Return the (x, y) coordinate for the center point of the cell that contains the specified text.  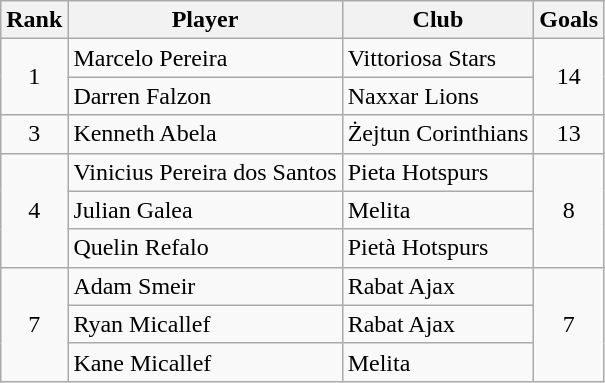
Darren Falzon (205, 96)
14 (569, 77)
Club (438, 20)
Goals (569, 20)
3 (34, 134)
Pietà Hotspurs (438, 248)
Adam Smeir (205, 286)
Kane Micallef (205, 362)
13 (569, 134)
Vittoriosa Stars (438, 58)
Żejtun Corinthians (438, 134)
Julian Galea (205, 210)
Pieta Hotspurs (438, 172)
1 (34, 77)
Naxxar Lions (438, 96)
Marcelo Pereira (205, 58)
4 (34, 210)
Vinicius Pereira dos Santos (205, 172)
8 (569, 210)
Kenneth Abela (205, 134)
Player (205, 20)
Rank (34, 20)
Quelin Refalo (205, 248)
Ryan Micallef (205, 324)
